Extract the (x, y) coordinate from the center of the cell holding the provided text.  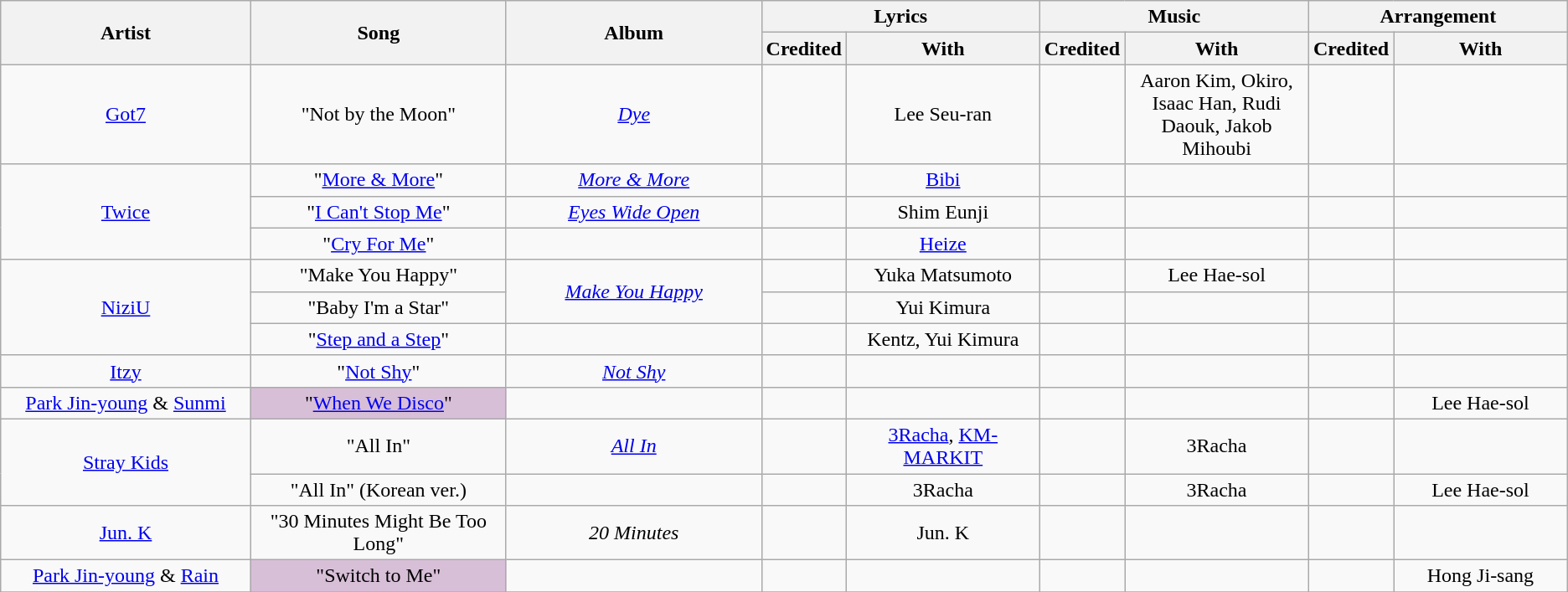
Eyes Wide Open (633, 212)
Lee Seu-ran (943, 114)
"Switch to Me" (379, 576)
"Step and a Step" (379, 339)
3Racha, KM-MARKIT (943, 445)
Kentz, Yui Kimura (943, 339)
Album (633, 33)
Bibi (943, 180)
Itzy (126, 371)
All In (633, 445)
20 Minutes (633, 533)
Stray Kids (126, 462)
"All In" (379, 445)
Music (1174, 17)
Hong Ji-sang (1481, 576)
"30 Minutes Might Be Too Long" (379, 533)
"Baby I'm a Star" (379, 307)
Got7 (126, 114)
Dye (633, 114)
Yuka Matsumoto (943, 275)
"I Can't Stop Me" (379, 212)
Park Jin-young & Rain (126, 576)
Twice (126, 212)
Song (379, 33)
Park Jin-young & Sunmi (126, 403)
Lyrics (900, 17)
Heize (943, 244)
Arrangement (1437, 17)
Shim Eunji (943, 212)
Make You Happy (633, 291)
"Cry For Me" (379, 244)
"When We Disco" (379, 403)
"More & More" (379, 180)
Artist (126, 33)
"Not by the Moon" (379, 114)
NiziU (126, 307)
"Not Shy" (379, 371)
"Make You Happy" (379, 275)
"All In" (Korean ver.) (379, 490)
Aaron Kim, Okiro, Isaac Han, Rudi Daouk, Jakob Mihoubi (1217, 114)
Not Shy (633, 371)
Yui Kimura (943, 307)
More & More (633, 180)
